Scan for the cell matching the given text and deliver its [x, y] coordinate at center. 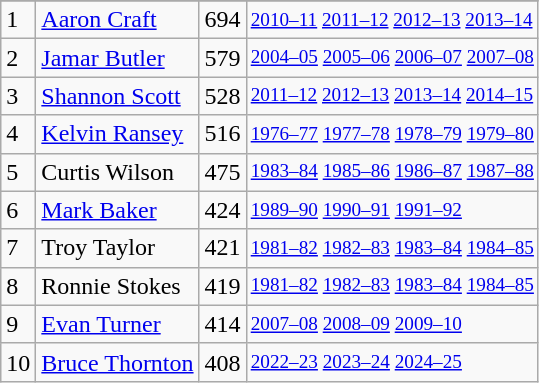
475 [222, 172]
2011–12 2012–13 2013–14 2014–15 [392, 96]
1989–90 1990–91 1991–92 [392, 210]
421 [222, 248]
Mark Baker [118, 210]
1976–77 1977–78 1978–79 1979–80 [392, 134]
Evan Turner [118, 324]
414 [222, 324]
516 [222, 134]
2 [18, 58]
Curtis Wilson [118, 172]
2007–08 2008–09 2009–10 [392, 324]
Aaron Craft [118, 20]
3 [18, 96]
528 [222, 96]
Ronnie Stokes [118, 286]
9 [18, 324]
8 [18, 286]
1 [18, 20]
408 [222, 362]
6 [18, 210]
1983–84 1985–86 1986–87 1987–88 [392, 172]
419 [222, 286]
424 [222, 210]
Troy Taylor [118, 248]
Jamar Butler [118, 58]
2010–11 2011–12 2012–13 2013–14 [392, 20]
2004–05 2005–06 2006–07 2007–08 [392, 58]
2022–23 2023–24 2024–25 [392, 362]
Bruce Thornton [118, 362]
7 [18, 248]
694 [222, 20]
4 [18, 134]
579 [222, 58]
5 [18, 172]
10 [18, 362]
Shannon Scott [118, 96]
Kelvin Ransey [118, 134]
